Pinpoint the cell where the given text exists, returning its (X, Y) midpoint coordinate. 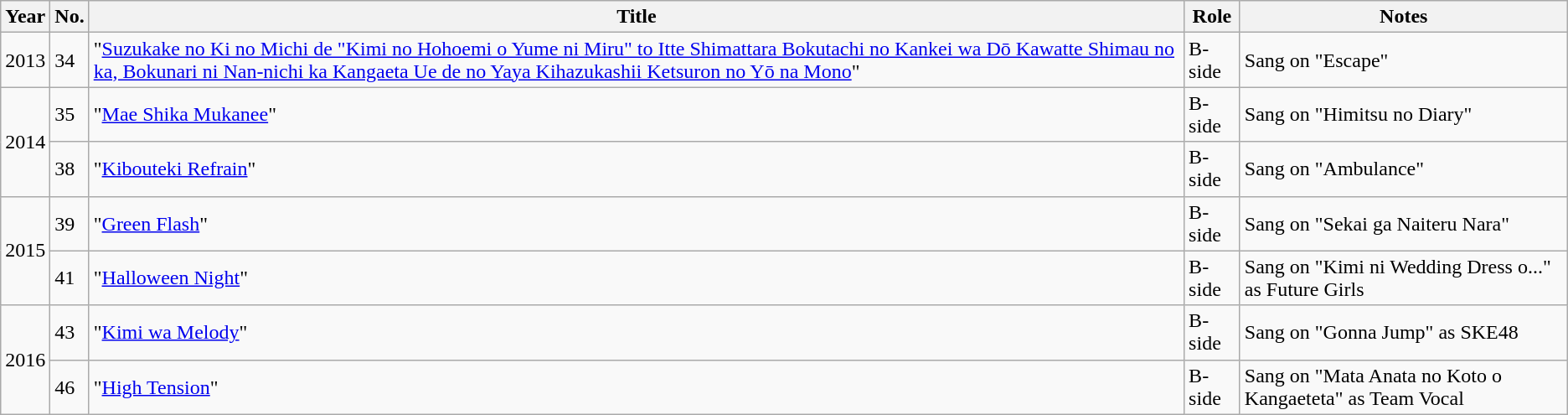
Sang on "Gonna Jump" as SKE48 (1404, 332)
Title (637, 17)
39 (70, 223)
Role (1213, 17)
2013 (25, 60)
41 (70, 278)
Sang on "Escape" (1404, 60)
Year (25, 17)
"Green Flash" (637, 223)
No. (70, 17)
"Kibouteki Refrain" (637, 169)
Sang on "Mata Anata no Koto o Kangaeteta" as Team Vocal (1404, 387)
38 (70, 169)
"High Tension" (637, 387)
46 (70, 387)
Sang on "Himitsu no Diary" (1404, 114)
2014 (25, 142)
"Mae Shika Mukanee" (637, 114)
2016 (25, 360)
34 (70, 60)
"Kimi wa Melody" (637, 332)
2015 (25, 251)
35 (70, 114)
Sang on "Kimi ni Wedding Dress o..." as Future Girls (1404, 278)
Sang on "Sekai ga Naiteru Nara" (1404, 223)
43 (70, 332)
Sang on "Ambulance" (1404, 169)
Notes (1404, 17)
"Halloween Night" (637, 278)
